Provide the [X, Y] coordinate of the cell's center where the given text is located.  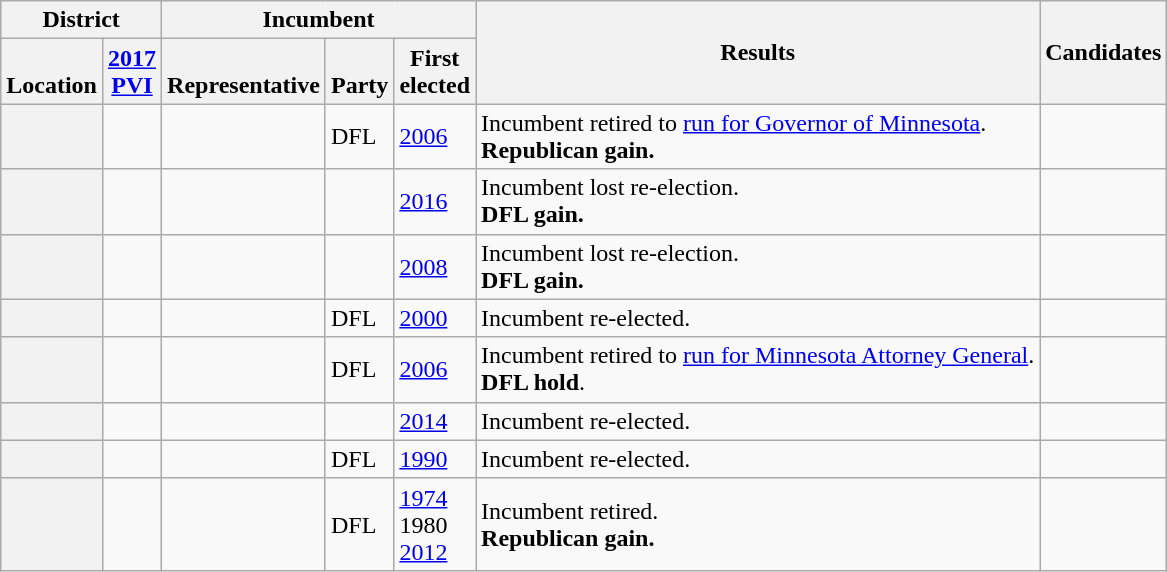
2008 [435, 266]
2000 [435, 318]
1990 [435, 459]
19741980 2012 [435, 524]
2016 [435, 202]
Incumbent [319, 20]
Results [758, 52]
Firstelected [435, 72]
Representative [244, 72]
Candidates [1104, 52]
Location [52, 72]
District [82, 20]
2014 [435, 421]
Incumbent retired to run for Governor of Minnesota.Republican gain. [758, 136]
Incumbent retired.Republican gain. [758, 524]
Party [359, 72]
Incumbent retired to run for Minnesota Attorney General.DFL hold. [758, 370]
2017PVI [132, 72]
